Output the [x, y] coordinate of the center of the cell containing the given text.  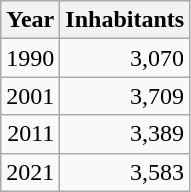
3,709 [125, 96]
Year [30, 20]
2011 [30, 134]
3,389 [125, 134]
3,070 [125, 58]
2021 [30, 172]
3,583 [125, 172]
1990 [30, 58]
2001 [30, 96]
Inhabitants [125, 20]
